Pinpoint the cell where the given text exists, returning its [x, y] midpoint coordinate. 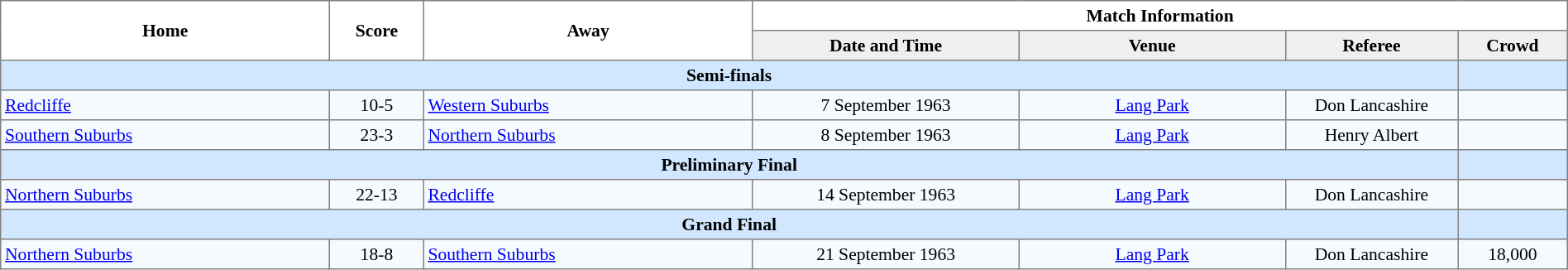
14 September 1963 [886, 195]
Referee [1371, 46]
Venue [1152, 46]
18-8 [377, 254]
Away [588, 31]
8 September 1963 [886, 135]
7 September 1963 [886, 105]
Henry Albert [1371, 135]
Semi-finals [729, 75]
18,000 [1513, 254]
Date and Time [886, 46]
22-13 [377, 195]
Western Suburbs [588, 105]
Home [165, 31]
23-3 [377, 135]
Score [377, 31]
Preliminary Final [729, 165]
Crowd [1513, 46]
10-5 [377, 105]
21 September 1963 [886, 254]
Match Information [1159, 16]
Grand Final [729, 224]
